From the cell containing the given text, extract its center point as [X, Y] coordinate. 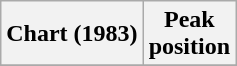
Chart (1983) [72, 34]
Peakposition [189, 34]
